Identify which cell holds the provided text, then report its [x, y] central coordinate. 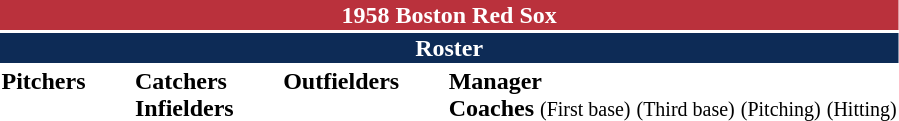
1958 Boston Red Sox [449, 15]
Roster [449, 48]
